Return [x, y] of the center of cell containing provided text 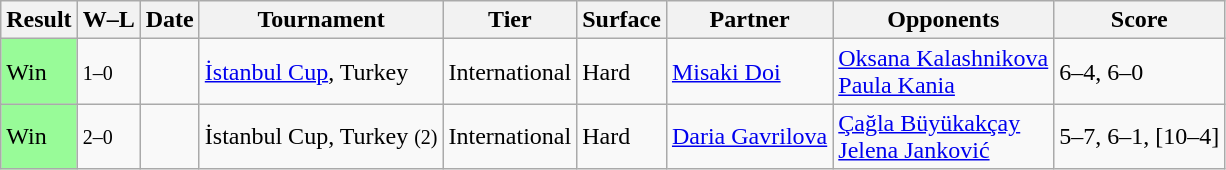
6–4, 6–0 [1140, 72]
Tier [510, 20]
Oksana Kalashnikova Paula Kania [944, 72]
Opponents [944, 20]
Çağla Büyükakçay Jelena Janković [944, 136]
Misaki Doi [749, 72]
1–0 [108, 72]
Date [170, 20]
Result [39, 20]
W–L [108, 20]
2–0 [108, 136]
İstanbul Cup, Turkey [321, 72]
İstanbul Cup, Turkey (2) [321, 136]
Score [1140, 20]
Daria Gavrilova [749, 136]
Partner [749, 20]
Tournament [321, 20]
Surface [622, 20]
5–7, 6–1, [10–4] [1140, 136]
